Search for the cell housing the specified text and yield its [X, Y] center coordinate. 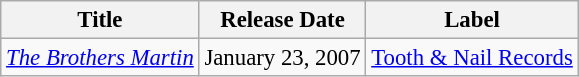
Label [472, 20]
The Brothers Martin [100, 58]
Release Date [282, 20]
Tooth & Nail Records [472, 58]
January 23, 2007 [282, 58]
Title [100, 20]
